Scan for the cell matching the given text and deliver its [X, Y] coordinate at center. 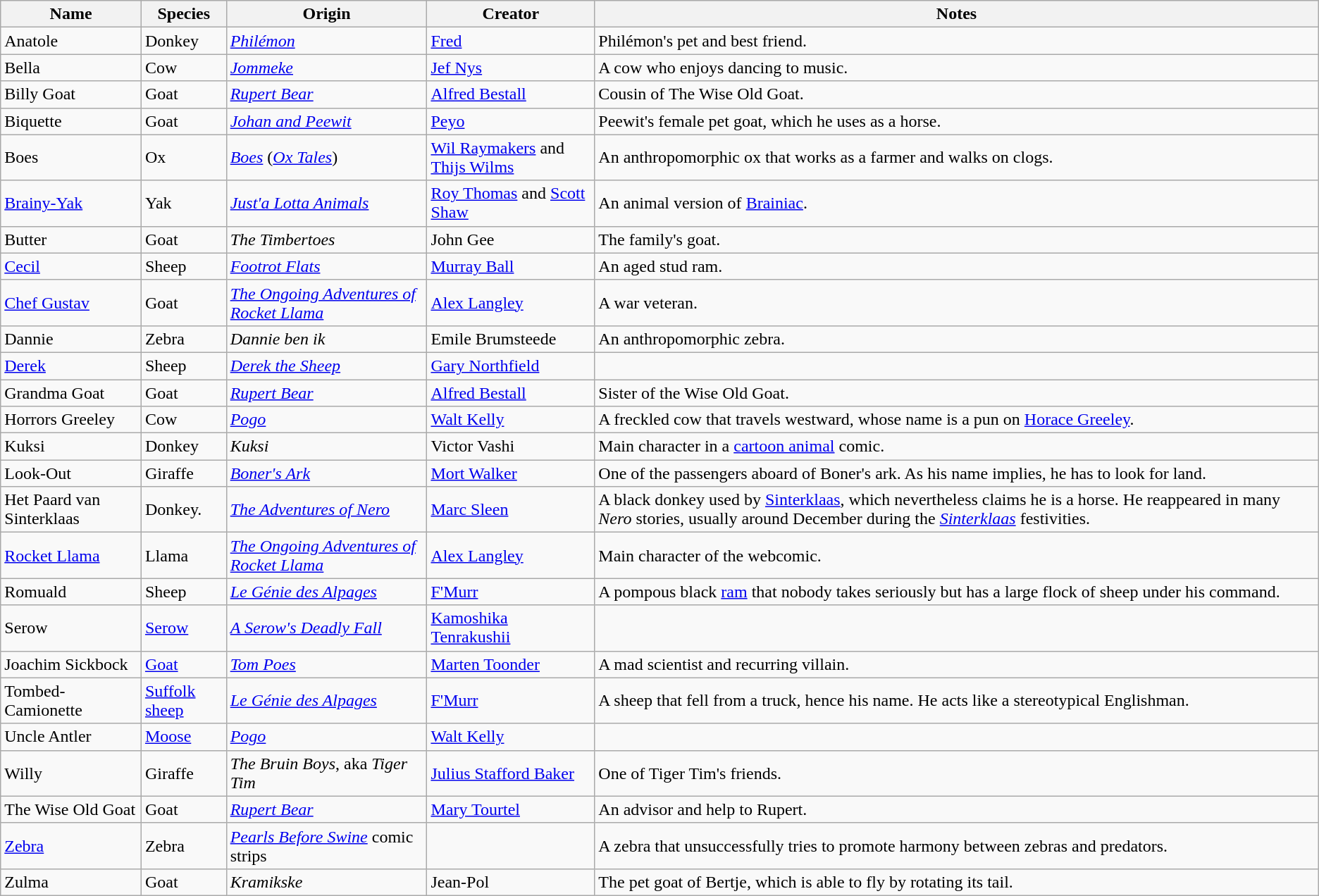
An anthropomorphic zebra. [957, 339]
Boes (Ox Tales) [327, 158]
Derek the Sheep [327, 366]
Origin [327, 14]
Wil Raymakers and Thijs Wilms [511, 158]
A pompous black ram that nobody takes seriously but has a large flock of sheep under his command. [957, 592]
Cecil [71, 266]
Billy Goat [71, 94]
Murray Ball [511, 266]
Chef Gustav [71, 303]
Mort Walker [511, 473]
Yak [183, 203]
A mad scientist and recurring villain. [957, 664]
Boner's Ark [327, 473]
Suffolk sheep [183, 700]
Look-Out [71, 473]
A freckled cow that travels westward, whose name is a pun on Horace Greeley. [957, 420]
An aged stud ram. [957, 266]
Gary Northfield [511, 366]
Just'a Lotta Animals [327, 203]
A Serow's Deadly Fall [327, 628]
Peyo [511, 121]
Het Paard van Sinterklaas [71, 510]
Philémon [327, 41]
Joachim Sickbock [71, 664]
The Bruin Boys, aka Tiger Tim [327, 773]
The Adventures of Nero [327, 510]
Fred [511, 41]
Butter [71, 239]
Main character in a cartoon animal comic. [957, 447]
An animal version of Brainiac. [957, 203]
The family's goat. [957, 239]
One of Tiger Tim's friends. [957, 773]
An anthropomorphic ox that works as a farmer and walks on clogs. [957, 158]
Tom Poes [327, 664]
Cousin of The Wise Old Goat. [957, 94]
Mary Tourtel [511, 809]
Uncle Antler [71, 737]
Zulma [71, 882]
Dannie ben ik [327, 339]
Peewit's female pet goat, which he uses as a horse. [957, 121]
Moose [183, 737]
Kamoshika Tenrakushii [511, 628]
Footrot Flats [327, 266]
Tombed-Camionette [71, 700]
Grandma Goat [71, 392]
Jean-Pol [511, 882]
A war veteran. [957, 303]
Willy [71, 773]
Kramikske [327, 882]
Victor Vashi [511, 447]
Donkey. [183, 510]
Julius Stafford Baker [511, 773]
Anatole [71, 41]
Emile Brumsteede [511, 339]
The Timbertoes [327, 239]
Rocket Llama [71, 555]
Jommeke [327, 68]
Sister of the Wise Old Goat. [957, 392]
Philémon's pet and best friend. [957, 41]
Llama [183, 555]
Brainy-Yak [71, 203]
Pearls Before Swine comic strips [327, 845]
A zebra that unsuccessfully tries to promote harmony between zebras and predators. [957, 845]
Ox [183, 158]
John Gee [511, 239]
Horrors Greeley [71, 420]
A sheep that fell from a truck, hence his name. He acts like a stereotypical Englishman. [957, 700]
A cow who enjoys dancing to music. [957, 68]
Roy Thomas and Scott Shaw [511, 203]
Boes [71, 158]
Notes [957, 14]
Johan and Peewit [327, 121]
Derek [71, 366]
The Wise Old Goat [71, 809]
Creator [511, 14]
Name [71, 14]
Marc Sleen [511, 510]
Bella [71, 68]
Dannie [71, 339]
Species [183, 14]
An advisor and help to Rupert. [957, 809]
Biquette [71, 121]
The pet goat of Bertje, which is able to fly by rotating its tail. [957, 882]
Main character of the webcomic. [957, 555]
Jef Nys [511, 68]
Marten Toonder [511, 664]
One of the passengers aboard of Boner's ark. As his name implies, he has to look for land. [957, 473]
Romuald [71, 592]
